Output the (x, y) coordinate of the center of the cell containing the given text.  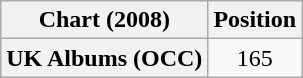
165 (255, 58)
Position (255, 20)
Chart (2008) (104, 20)
UK Albums (OCC) (104, 58)
